Find where the given text appears and provide that cell's center as [x, y] coordinate. 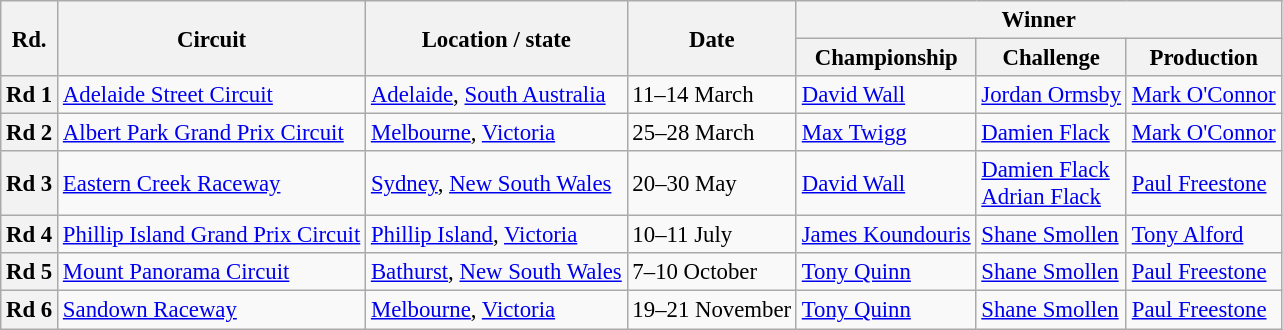
Rd. [30, 38]
Phillip Island Grand Prix Circuit [212, 235]
Jordan Ormsby [1051, 95]
Rd 5 [30, 273]
Albert Park Grand Prix Circuit [212, 133]
Mount Panorama Circuit [212, 273]
19–21 November [712, 310]
20–30 May [712, 184]
Circuit [212, 38]
Damien Flack [1051, 133]
25–28 March [712, 133]
Location / state [496, 38]
Sydney, New South Wales [496, 184]
10–11 July [712, 235]
Eastern Creek Raceway [212, 184]
Challenge [1051, 58]
Championship [886, 58]
Bathurst, New South Wales [496, 273]
Max Twigg [886, 133]
Rd 6 [30, 310]
11–14 March [712, 95]
Damien Flack Adrian Flack [1051, 184]
Date [712, 38]
Adelaide Street Circuit [212, 95]
James Koundouris [886, 235]
Rd 2 [30, 133]
Production [1204, 58]
Winner [1038, 20]
Rd 3 [30, 184]
Rd 1 [30, 95]
Tony Alford [1204, 235]
Sandown Raceway [212, 310]
Adelaide, South Australia [496, 95]
Rd 4 [30, 235]
7–10 October [712, 273]
Phillip Island, Victoria [496, 235]
